Search for the cell housing the specified text and yield its [x, y] center coordinate. 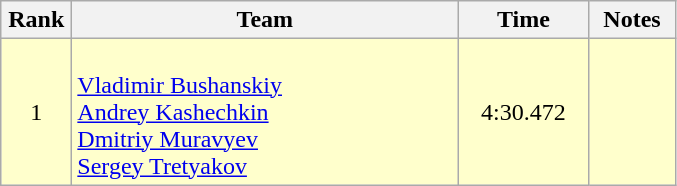
Notes [632, 20]
Rank [36, 20]
1 [36, 112]
Time [524, 20]
Vladimir BushanskiyAndrey KashechkinDmitriy MuravyevSergey Tretyakov [265, 112]
4:30.472 [524, 112]
Team [265, 20]
